Output the [X, Y] coordinate of the center of the cell containing the given text.  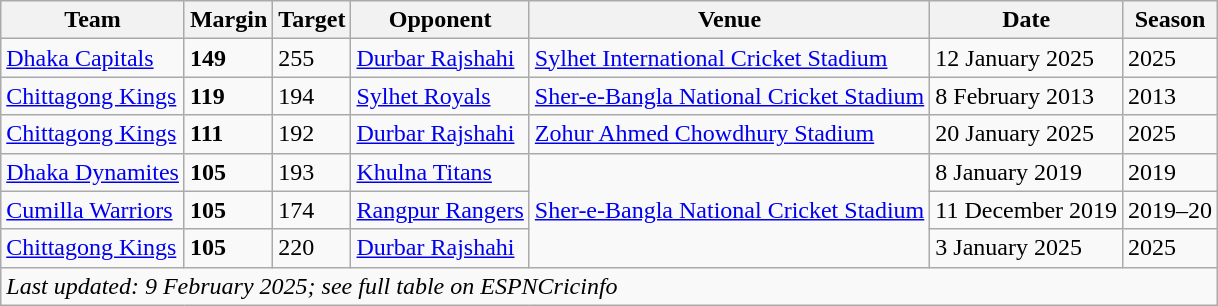
255 [312, 58]
111 [228, 134]
194 [312, 96]
Season [1170, 20]
Margin [228, 20]
8 February 2013 [1026, 96]
Venue [729, 20]
Date [1026, 20]
193 [312, 172]
Sylhet Royals [440, 96]
20 January 2025 [1026, 134]
149 [228, 58]
3 January 2025 [1026, 248]
119 [228, 96]
Dhaka Dynamites [93, 172]
192 [312, 134]
12 January 2025 [1026, 58]
Last updated: 9 February 2025; see full table on ESPNCricinfo [610, 286]
11 December 2019 [1026, 210]
174 [312, 210]
Zohur Ahmed Chowdhury Stadium [729, 134]
220 [312, 248]
Team [93, 20]
Target [312, 20]
Cumilla Warriors [93, 210]
Sylhet International Cricket Stadium [729, 58]
2013 [1170, 96]
Opponent [440, 20]
8 January 2019 [1026, 172]
Khulna Titans [440, 172]
Rangpur Rangers [440, 210]
Dhaka Capitals [93, 58]
2019–20 [1170, 210]
2019 [1170, 172]
